Scan for the cell matching the given text and deliver its (X, Y) coordinate at center. 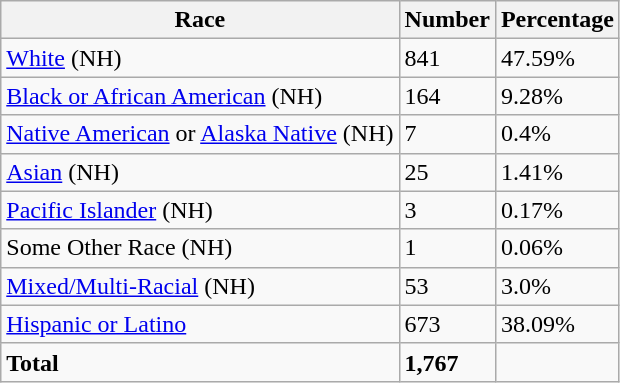
1,767 (447, 362)
Black or African American (NH) (200, 96)
1 (447, 248)
3 (447, 210)
Number (447, 20)
White (NH) (200, 58)
9.28% (557, 96)
Total (200, 362)
1.41% (557, 172)
Native American or Alaska Native (NH) (200, 134)
0.06% (557, 248)
0.17% (557, 210)
Hispanic or Latino (200, 324)
25 (447, 172)
Race (200, 20)
673 (447, 324)
Pacific Islander (NH) (200, 210)
38.09% (557, 324)
Mixed/Multi-Racial (NH) (200, 286)
0.4% (557, 134)
47.59% (557, 58)
7 (447, 134)
53 (447, 286)
Percentage (557, 20)
Some Other Race (NH) (200, 248)
3.0% (557, 286)
164 (447, 96)
Asian (NH) (200, 172)
841 (447, 58)
